Output the (X, Y) coordinate of the center of the cell containing the given text.  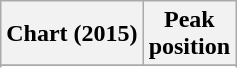
Chart (2015) (72, 34)
Peakposition (189, 34)
